Return (X, Y) of the center of cell containing provided text 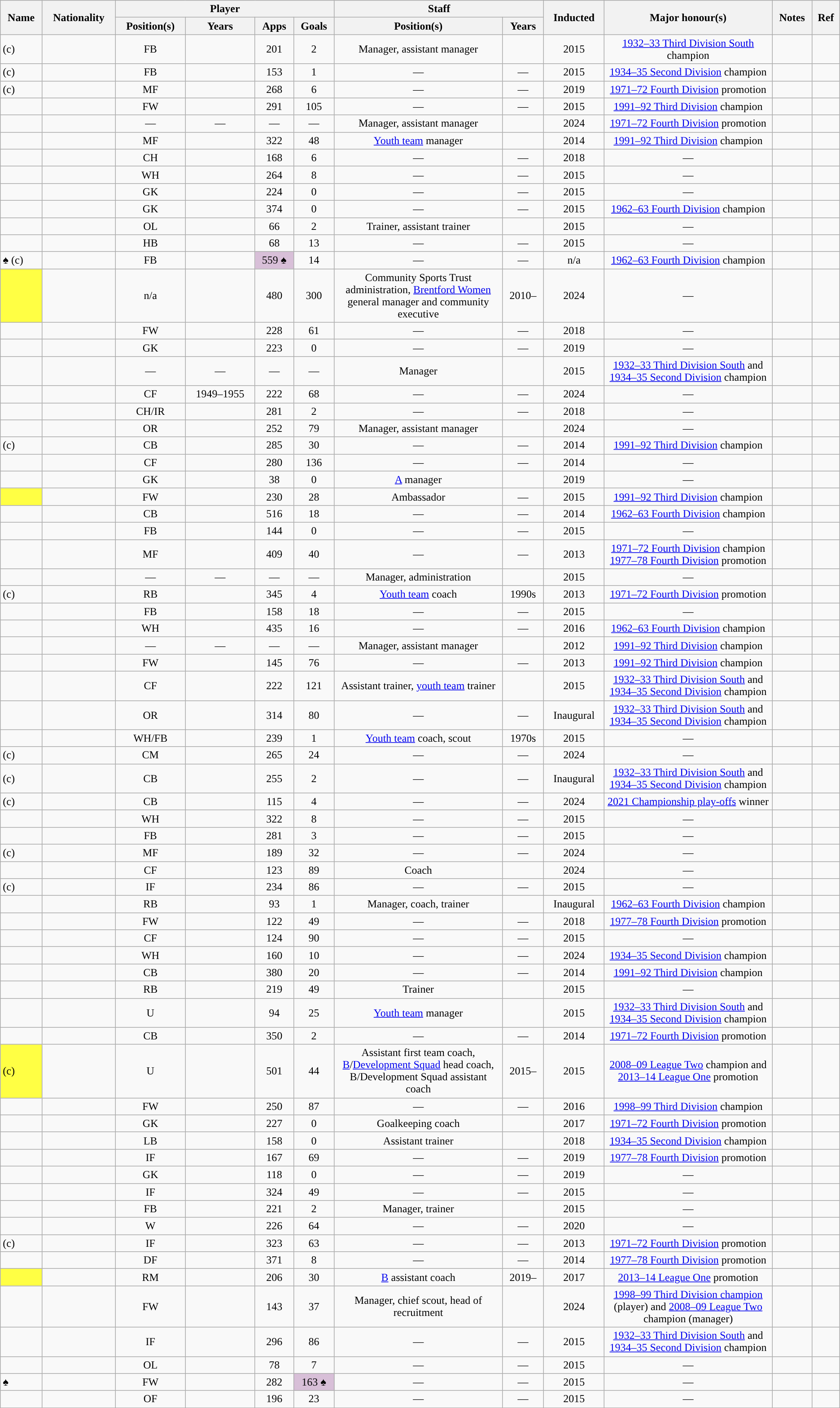
1932–33 Third Division South champion (688, 49)
206 (274, 1277)
Nationality (79, 18)
2010– (523, 295)
CH (151, 158)
168 (274, 158)
61 (314, 331)
Assistant first team coach,B/Development Squad head coach,B/Development Squad assistant coach (418, 1071)
Apps (274, 26)
40 (314, 554)
300 (314, 295)
Trainer (418, 990)
CH/IR (151, 411)
LB (151, 1140)
76 (314, 663)
Notes (792, 18)
23 (314, 1399)
16 (314, 629)
250 (274, 1106)
223 (274, 348)
25 (314, 1013)
66 (274, 226)
516 (274, 514)
79 (314, 428)
94 (274, 1013)
296 (274, 1342)
Staff (439, 9)
559 ♠ (274, 260)
221 (274, 1209)
78 (274, 1365)
♠ (c) (22, 260)
Manager, coach, trainer (418, 904)
189 (274, 853)
HB (151, 243)
145 (274, 663)
143 (274, 1307)
219 (274, 990)
38 (274, 480)
196 (274, 1399)
Manager, administration (418, 577)
Manager, chief scout, head of recruitment (418, 1307)
268 (274, 89)
CM (151, 755)
WH/FB (151, 738)
Manager (418, 371)
409 (274, 554)
Inducted (574, 18)
350 (274, 1036)
264 (274, 175)
228 (274, 331)
Assistant trainer (418, 1140)
89 (314, 870)
280 (274, 462)
227 (274, 1123)
224 (274, 192)
255 (274, 779)
144 (274, 531)
501 (274, 1071)
32 (314, 853)
380 (274, 972)
2015– (523, 1071)
2020 (574, 1226)
480 (274, 295)
234 (274, 887)
371 (274, 1260)
Youth team coach (418, 594)
63 (314, 1243)
1971–72 Fourth Division champion1977–78 Fourth Division promotion (688, 554)
118 (274, 1175)
435 (274, 629)
282 (274, 1382)
291 (274, 106)
Community Sports Trust administration, Brentford Women general manager and community executive (418, 295)
167 (274, 1157)
2021 Championship play-offs winner (688, 801)
90 (314, 938)
285 (274, 445)
160 (274, 955)
W (151, 1226)
93 (274, 904)
DF (151, 1260)
Assistant trainer, youth team trainer (418, 686)
7 (314, 1365)
324 (274, 1192)
Coach (418, 870)
323 (274, 1243)
239 (274, 738)
252 (274, 428)
48 (314, 141)
265 (274, 755)
2019– (523, 1277)
20 (314, 972)
1949–1955 (220, 394)
122 (274, 921)
87 (314, 1106)
230 (274, 497)
Ref (826, 18)
3 (314, 836)
28 (314, 497)
♠ (22, 1382)
201 (274, 49)
Ambassador (418, 497)
314 (274, 715)
345 (274, 594)
10 (314, 955)
115 (274, 801)
80 (314, 715)
2012 (574, 646)
44 (314, 1071)
163 ♠ (314, 1382)
13 (314, 243)
37 (314, 1307)
Trainer, assistant trainer (418, 226)
Player (225, 9)
1970s (523, 738)
226 (274, 1226)
153 (274, 72)
69 (314, 1157)
121 (314, 686)
Manager, trainer (418, 1209)
123 (274, 870)
374 (274, 209)
14 (314, 260)
24 (314, 755)
105 (314, 106)
Goals (314, 26)
124 (274, 938)
2008–09 League Two champion and 2013–14 League One promotion (688, 1071)
Goalkeeping coach (418, 1123)
B assistant coach (418, 1277)
1998–99 Third Division champion (player) and 2008–09 League Two champion (manager) (688, 1307)
136 (314, 462)
A manager (418, 480)
1998–99 Third Division champion (688, 1106)
Youth team coach, scout (418, 738)
1990s (523, 594)
RM (151, 1277)
OF (151, 1399)
2013–14 League One promotion (688, 1277)
Major honour(s) (688, 18)
64 (314, 1226)
Name (22, 18)
